Capture the cell that displays the provided text and extract its (x, y) central coordinate. 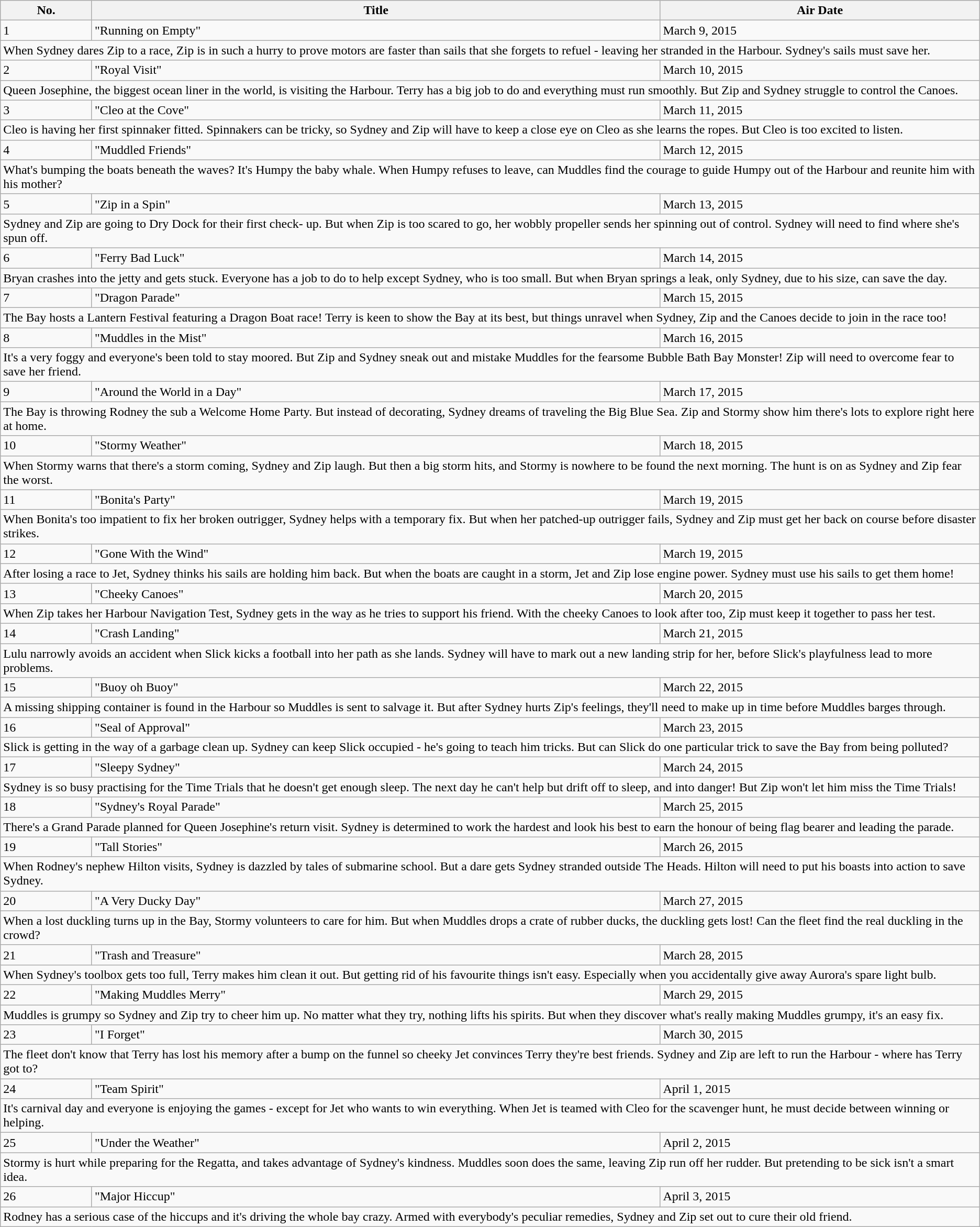
March 30, 2015 (820, 1035)
"A Very Ducky Day" (376, 901)
Title (376, 10)
20 (46, 901)
March 17, 2015 (820, 392)
March 21, 2015 (820, 633)
April 3, 2015 (820, 1197)
"Crash Landing" (376, 633)
9 (46, 392)
March 25, 2015 (820, 807)
"Sydney's Royal Parade" (376, 807)
6 (46, 258)
Air Date (820, 10)
14 (46, 633)
"I Forget" (376, 1035)
March 11, 2015 (820, 110)
"Around the World in a Day" (376, 392)
March 26, 2015 (820, 847)
April 2, 2015 (820, 1143)
4 (46, 150)
23 (46, 1035)
"Team Spirit" (376, 1089)
"Seal of Approval" (376, 727)
11 (46, 500)
2 (46, 70)
March 20, 2015 (820, 593)
"Royal Visit" (376, 70)
3 (46, 110)
"Major Hiccup" (376, 1197)
March 12, 2015 (820, 150)
7 (46, 298)
April 1, 2015 (820, 1089)
"Running on Empty" (376, 30)
No. (46, 10)
March 13, 2015 (820, 204)
"Muddled Friends" (376, 150)
March 10, 2015 (820, 70)
13 (46, 593)
March 27, 2015 (820, 901)
"Stormy Weather" (376, 446)
12 (46, 554)
18 (46, 807)
15 (46, 688)
"Gone With the Wind" (376, 554)
March 16, 2015 (820, 338)
"Bonita's Party" (376, 500)
1 (46, 30)
"Zip in a Spin" (376, 204)
"Cheeky Canoes" (376, 593)
"Under the Weather" (376, 1143)
"Trash and Treasure" (376, 955)
March 14, 2015 (820, 258)
March 22, 2015 (820, 688)
March 15, 2015 (820, 298)
"Sleepy Sydney" (376, 767)
March 9, 2015 (820, 30)
"Muddles in the Mist" (376, 338)
"Ferry Bad Luck" (376, 258)
March 18, 2015 (820, 446)
5 (46, 204)
24 (46, 1089)
"Cleo at the Cove" (376, 110)
10 (46, 446)
"Buoy oh Buoy" (376, 688)
17 (46, 767)
March 28, 2015 (820, 955)
16 (46, 727)
March 24, 2015 (820, 767)
22 (46, 994)
March 29, 2015 (820, 994)
21 (46, 955)
26 (46, 1197)
8 (46, 338)
"Tall Stories" (376, 847)
"Making Muddles Merry" (376, 994)
19 (46, 847)
25 (46, 1143)
"Dragon Parade" (376, 298)
March 23, 2015 (820, 727)
